Scan for the cell matching the given text and deliver its [x, y] coordinate at center. 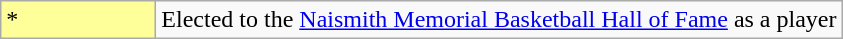
Elected to the Naismith Memorial Basketball Hall of Fame as a player [499, 20]
* [78, 20]
